Search for the cell housing the specified text and yield its (X, Y) center coordinate. 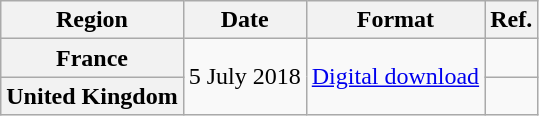
United Kingdom (92, 96)
Digital download (395, 77)
Ref. (512, 20)
France (92, 58)
Date (244, 20)
Region (92, 20)
Format (395, 20)
5 July 2018 (244, 77)
